Capture the cell that displays the provided text and extract its (X, Y) central coordinate. 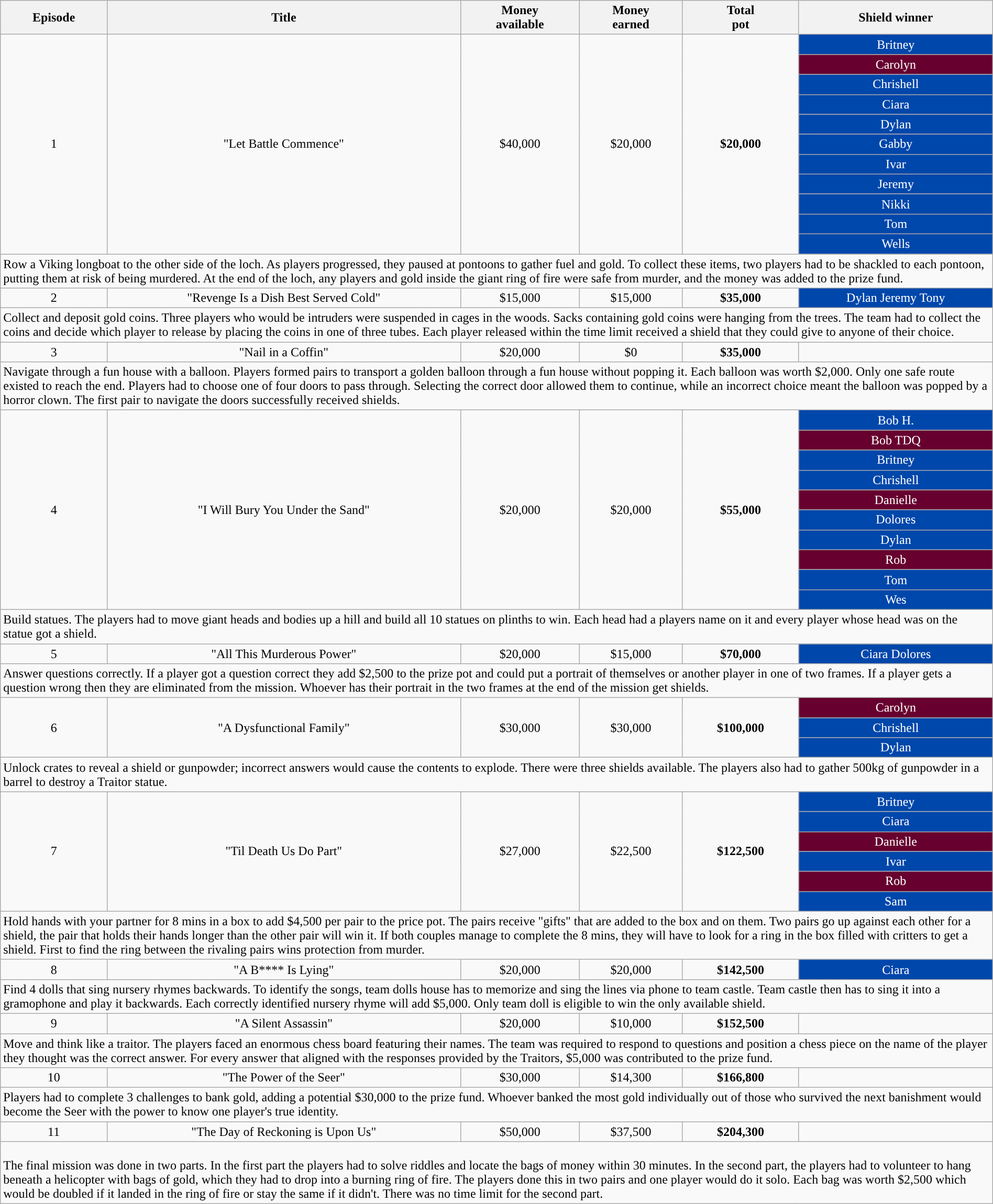
11 (54, 1132)
Gabby (896, 144)
Episode (54, 18)
"Let Battle Commence" (284, 145)
Shield winner (896, 18)
2 (54, 298)
$50,000 (520, 1132)
Title (284, 18)
7 (54, 851)
$14,300 (631, 1078)
"The Day of Reckoning is Upon Us" (284, 1132)
Jeremy (896, 184)
"Nail in a Coffin" (284, 352)
9 (54, 1023)
"A Dysfunctional Family" (284, 728)
6 (54, 728)
$152,500 (741, 1023)
5 (54, 653)
$70,000 (741, 653)
"I Will Bury You Under the Sand" (284, 510)
"A B**** Is Lying" (284, 969)
Sam (896, 901)
Wells (896, 244)
Nikki (896, 204)
$142,500 (741, 969)
$27,000 (520, 851)
$22,500 (631, 851)
8 (54, 969)
"The Power of the Seer" (284, 1078)
1 (54, 145)
Bob TDQ (896, 440)
$100,000 (741, 728)
"Revenge Is a Dish Best Served Cold" (284, 298)
$40,000 (520, 145)
$122,500 (741, 851)
$37,500 (631, 1132)
Dylan Jeremy Tony (896, 298)
Totalpot (741, 18)
$166,800 (741, 1078)
3 (54, 352)
4 (54, 510)
$0 (631, 352)
"A Silent Assassin" (284, 1023)
Moneyavailable (520, 18)
"Til Death Us Do Part" (284, 851)
Dolores (896, 520)
$204,300 (741, 1132)
$10,000 (631, 1023)
$55,000 (741, 510)
10 (54, 1078)
"All This Murderous Power" (284, 653)
Ciara Dolores (896, 653)
Bob H. (896, 420)
Moneyearned (631, 18)
Wes (896, 599)
